Search for the cell housing the specified text and yield its [X, Y] center coordinate. 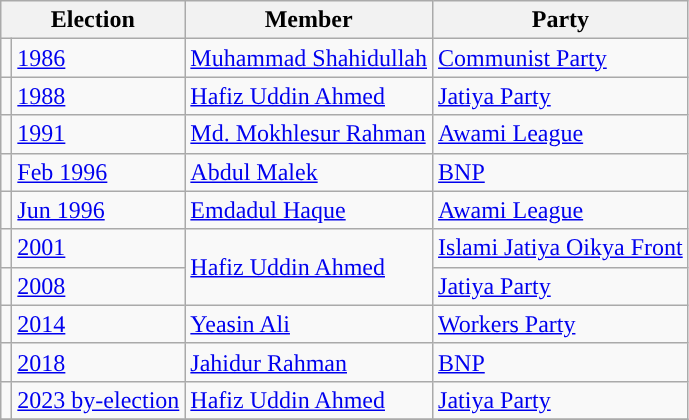
2018 [98, 362]
Jahidur Rahman [309, 362]
Feb 1996 [98, 172]
Md. Mokhlesur Rahman [309, 134]
Workers Party [561, 324]
Jun 1996 [98, 210]
1988 [98, 96]
Islami Jatiya Oikya Front [561, 248]
Abdul Malek [309, 172]
Muhammad Shahidullah [309, 58]
Yeasin Ali [309, 324]
2001 [98, 248]
1991 [98, 134]
1986 [98, 58]
2008 [98, 286]
2014 [98, 324]
Member [309, 20]
Communist Party [561, 58]
Election [93, 20]
Emdadul Haque [309, 210]
2023 by-election [98, 400]
Party [561, 20]
